Detect which cell encompasses the target text, then output its [x, y] center coordinate. 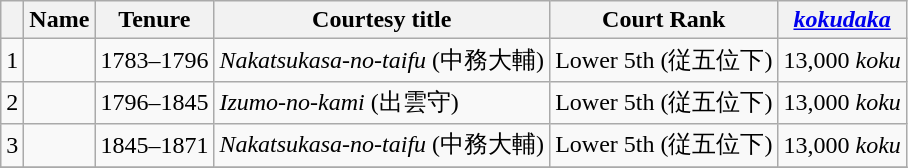
Court Rank [664, 20]
1845–1871 [154, 146]
kokudaka [842, 20]
1783–1796 [154, 60]
Name [60, 20]
2 [12, 102]
Izumo-no-kami (出雲守) [382, 102]
Courtesy title [382, 20]
3 [12, 146]
1796–1845 [154, 102]
Tenure [154, 20]
1 [12, 60]
